Scan for the cell matching the given text and deliver its (x, y) coordinate at center. 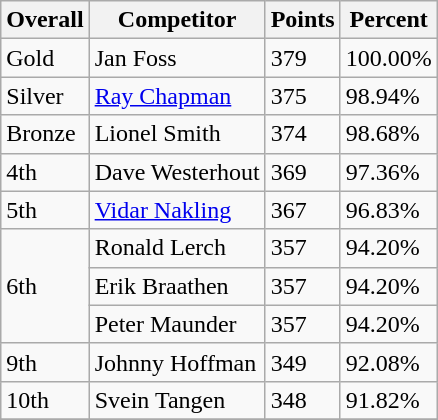
Vidar Nakling (177, 210)
369 (302, 172)
Competitor (177, 20)
Gold (45, 58)
96.83% (388, 210)
4th (45, 172)
349 (302, 362)
98.94% (388, 96)
367 (302, 210)
9th (45, 362)
379 (302, 58)
100.00% (388, 58)
Points (302, 20)
91.82% (388, 400)
Dave Westerhout (177, 172)
Lionel Smith (177, 134)
Svein Tangen (177, 400)
Bronze (45, 134)
5th (45, 210)
97.36% (388, 172)
Jan Foss (177, 58)
92.08% (388, 362)
348 (302, 400)
375 (302, 96)
Erik Braathen (177, 286)
Percent (388, 20)
Johnny Hoffman (177, 362)
Peter Maunder (177, 324)
Overall (45, 20)
Silver (45, 96)
Ronald Lerch (177, 248)
6th (45, 286)
10th (45, 400)
374 (302, 134)
Ray Chapman (177, 96)
98.68% (388, 134)
